Provide the [x, y] coordinate of the cell's center where the given text is located.  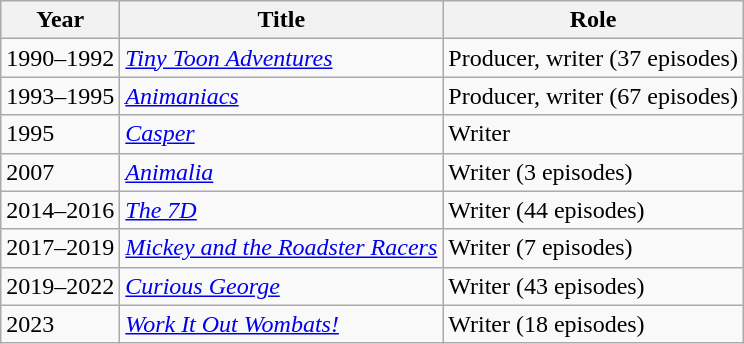
Title [282, 20]
Work It Out Wombats! [282, 324]
1995 [60, 134]
1993–1995 [60, 96]
Producer, writer (67 episodes) [594, 96]
Producer, writer (37 episodes) [594, 58]
Year [60, 20]
Tiny Toon Adventures [282, 58]
2019–2022 [60, 286]
Casper [282, 134]
Curious George [282, 286]
Writer [594, 134]
1990–1992 [60, 58]
Role [594, 20]
The 7D [282, 210]
Writer (44 episodes) [594, 210]
2014–2016 [60, 210]
2017–2019 [60, 248]
Animaniacs [282, 96]
Mickey and the Roadster Racers [282, 248]
Animalia [282, 172]
2007 [60, 172]
Writer (43 episodes) [594, 286]
Writer (18 episodes) [594, 324]
2023 [60, 324]
Writer (3 episodes) [594, 172]
Writer (7 episodes) [594, 248]
